Determine the [X, Y] coordinate at the center of the cell enclosing the given text.  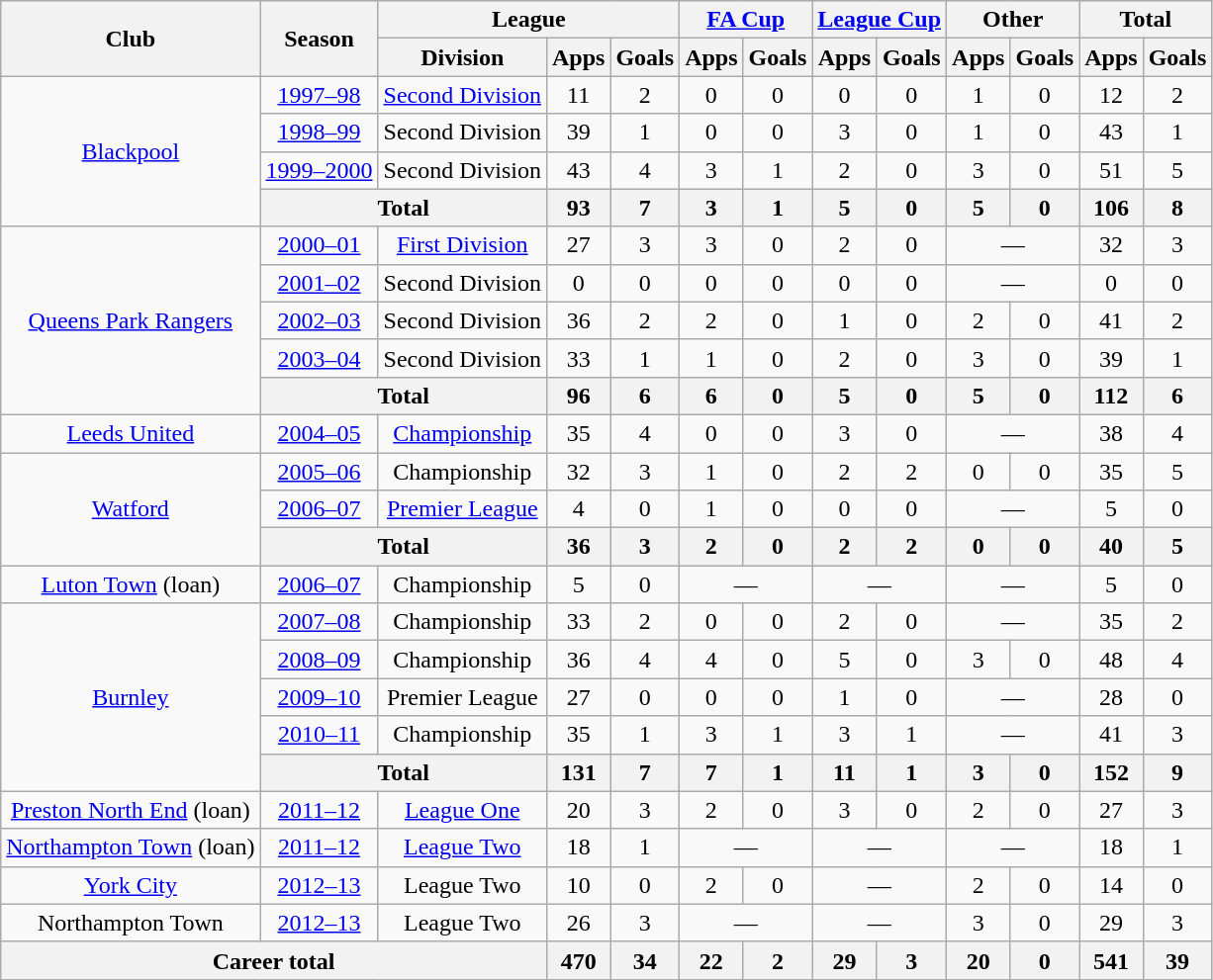
Preston North End (loan) [131, 810]
2003–04 [319, 358]
2009–10 [319, 697]
38 [1111, 433]
131 [578, 772]
Watford [131, 509]
2008–09 [319, 660]
Club [131, 39]
Season [319, 39]
First Division [462, 245]
League Cup [880, 20]
48 [1111, 660]
2005–06 [319, 472]
Other [1013, 20]
Luton Town (loan) [131, 584]
96 [578, 396]
Northampton Town [131, 923]
Leeds United [131, 433]
2007–08 [319, 622]
28 [1111, 697]
Career total [274, 960]
Northampton Town (loan) [131, 847]
112 [1111, 396]
470 [578, 960]
League One [462, 810]
Blackpool [131, 151]
34 [645, 960]
152 [1111, 772]
541 [1111, 960]
93 [578, 208]
FA Cup [746, 20]
12 [1111, 95]
Burnley [131, 697]
2000–01 [319, 245]
1998–99 [319, 133]
9 [1177, 772]
2002–03 [319, 320]
League [528, 20]
10 [578, 885]
106 [1111, 208]
26 [578, 923]
2010–11 [319, 735]
1997–98 [319, 95]
40 [1111, 547]
22 [711, 960]
York City [131, 885]
51 [1111, 170]
2001–02 [319, 283]
8 [1177, 208]
Division [462, 57]
Queens Park Rangers [131, 320]
1999–2000 [319, 170]
2004–05 [319, 433]
14 [1111, 885]
